Determine the [X, Y] coordinate at the center of the cell enclosing the given text.  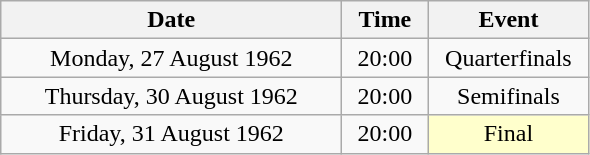
Date [172, 20]
Quarterfinals [508, 58]
Friday, 31 August 1962 [172, 134]
Thursday, 30 August 1962 [172, 96]
Final [508, 134]
Monday, 27 August 1962 [172, 58]
Event [508, 20]
Time [385, 20]
Semifinals [508, 96]
